For the text-containing cell, return its midpoint in [x, y] coordinate format. 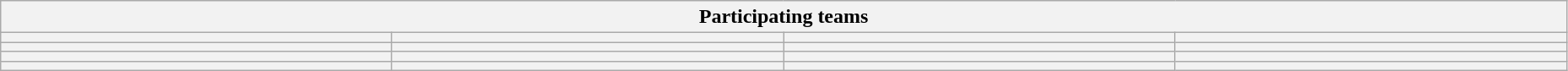
Participating teams [784, 17]
